Output the (X, Y) coordinate of the center of the cell containing the given text.  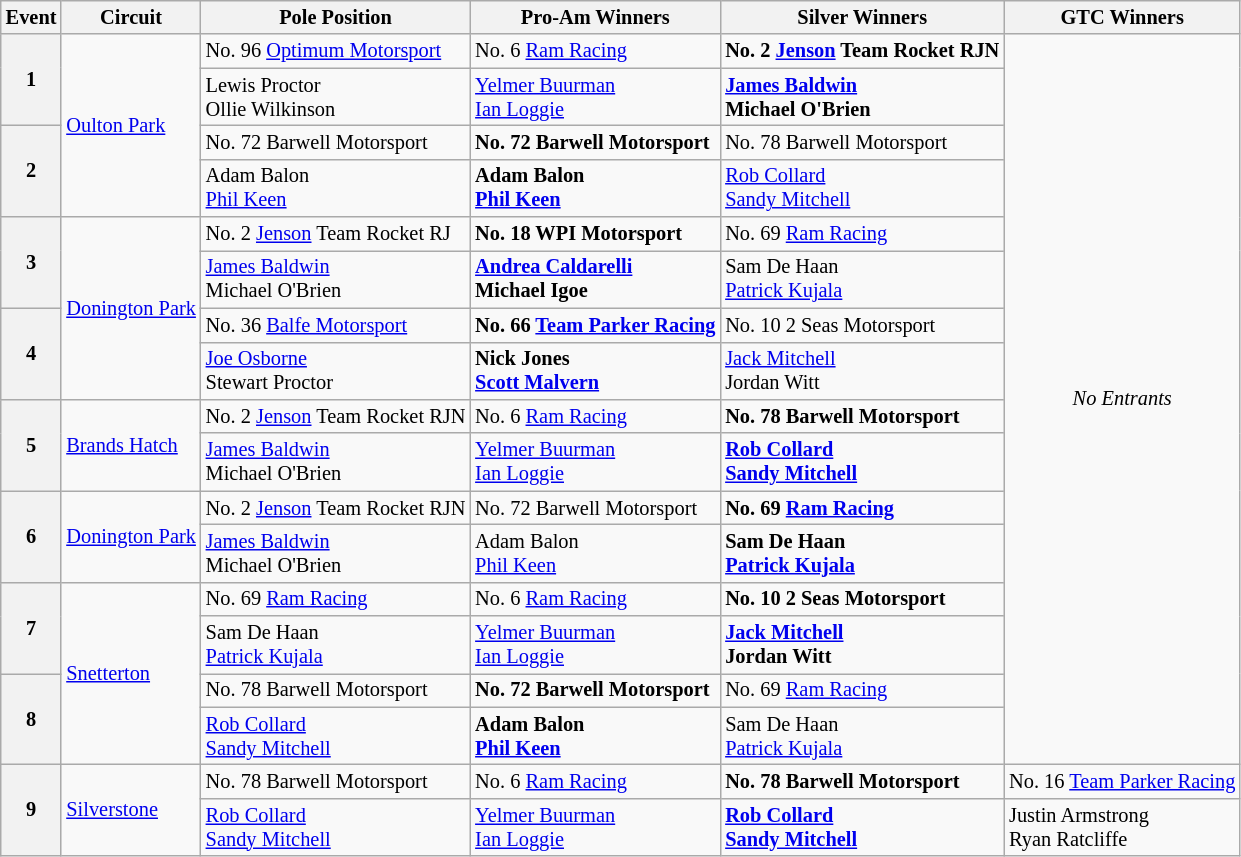
Lewis Proctor Ollie Wilkinson (336, 97)
1 (32, 80)
Circuit (130, 17)
Oulton Park (130, 126)
No. 18 WPI Motorsport (595, 234)
Justin Armstrong Ryan Ratcliffe (1122, 827)
Brands Hatch (130, 444)
Silver Winners (862, 17)
9 (32, 810)
No. 66 Team Parker Racing (595, 325)
No. 16 Team Parker Racing (1122, 781)
GTC Winners (1122, 17)
No. 36 Balfe Motorsport (336, 325)
3 (32, 262)
Nick Jones Scott Malvern (595, 371)
Andrea Caldarelli Michael Igoe (595, 279)
6 (32, 536)
Snetterton (130, 674)
7 (32, 628)
No. 96 Optimum Motorsport (336, 51)
Event (32, 17)
5 (32, 444)
Pole Position (336, 17)
No Entrants (1122, 399)
4 (32, 354)
Pro-Am Winners (595, 17)
Joe Osborne Stewart Proctor (336, 371)
Silverstone (130, 810)
No. 2 Jenson Team Rocket RJ (336, 234)
2 (32, 170)
8 (32, 718)
